Provide the [x, y] coordinate of the cell's center where the given text is located.  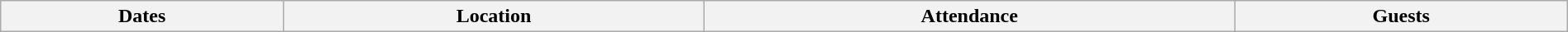
Guests [1401, 16]
Attendance [969, 16]
Dates [142, 16]
Location [495, 16]
